Capture the cell that displays the provided text and extract its [X, Y] central coordinate. 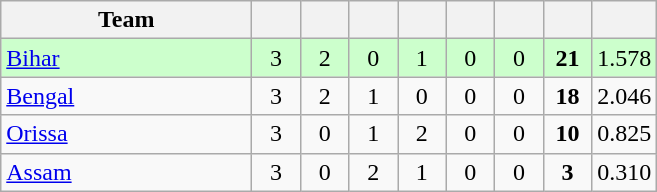
1.578 [624, 58]
Orissa [126, 134]
2.046 [624, 96]
Bihar [126, 58]
Team [126, 20]
0.825 [624, 134]
0.310 [624, 172]
21 [568, 58]
10 [568, 134]
18 [568, 96]
Bengal [126, 96]
Assam [126, 172]
